Search for the cell housing the specified text and yield its [x, y] center coordinate. 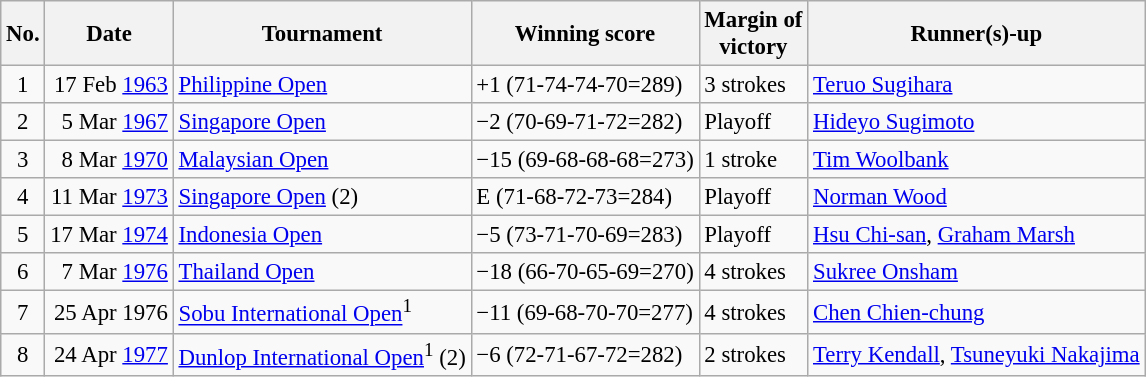
6 [23, 273]
Norman Wood [976, 197]
8 [23, 354]
Margin ofvictory [754, 34]
17 Mar 1974 [109, 235]
−6 (72-71-67-72=282) [585, 354]
Indonesia Open [322, 235]
Date [109, 34]
7 [23, 312]
No. [23, 34]
5 Mar 1967 [109, 122]
7 Mar 1976 [109, 273]
Sobu International Open1 [322, 312]
Sukree Onsham [976, 273]
Teruo Sugihara [976, 85]
−18 (66-70-65-69=270) [585, 273]
Singapore Open [322, 122]
1 [23, 85]
E (71-68-72-73=284) [585, 197]
Chen Chien-chung [976, 312]
17 Feb 1963 [109, 85]
Runner(s)-up [976, 34]
Tim Woolbank [976, 160]
−5 (73-71-70-69=283) [585, 235]
3 strokes [754, 85]
Hsu Chi-san, Graham Marsh [976, 235]
Winning score [585, 34]
5 [23, 235]
2 [23, 122]
Terry Kendall, Tsuneyuki Nakajima [976, 354]
1 stroke [754, 160]
Thailand Open [322, 273]
Dunlop International Open1 (2) [322, 354]
8 Mar 1970 [109, 160]
24 Apr 1977 [109, 354]
4 [23, 197]
2 strokes [754, 354]
3 [23, 160]
Philippine Open [322, 85]
25 Apr 1976 [109, 312]
Tournament [322, 34]
Malaysian Open [322, 160]
−11 (69-68-70-70=277) [585, 312]
+1 (71-74-74-70=289) [585, 85]
11 Mar 1973 [109, 197]
−15 (69-68-68-68=273) [585, 160]
Singapore Open (2) [322, 197]
Hideyo Sugimoto [976, 122]
−2 (70-69-71-72=282) [585, 122]
